Search for the cell housing the specified text and yield its (X, Y) center coordinate. 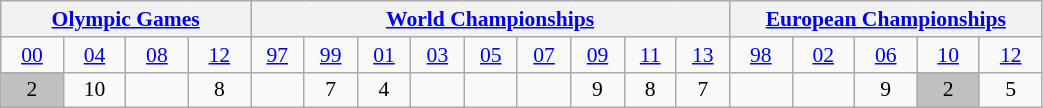
07 (544, 55)
06 (885, 55)
09 (598, 55)
03 (438, 55)
Olympic Games (126, 19)
13 (702, 55)
11 (650, 55)
01 (384, 55)
04 (94, 55)
5 (1010, 90)
World Championships (490, 19)
European Championships (886, 19)
05 (490, 55)
99 (330, 55)
08 (157, 55)
00 (32, 55)
4 (384, 90)
02 (823, 55)
97 (278, 55)
98 (761, 55)
